Search for the cell housing the specified text and yield its [x, y] center coordinate. 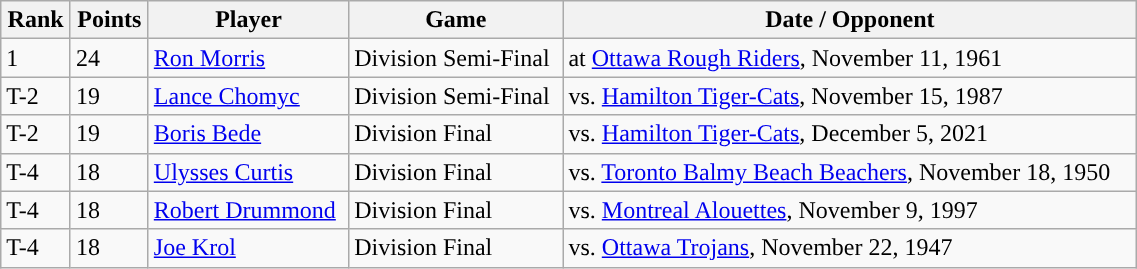
at Ottawa Rough Riders, November 11, 1961 [850, 58]
24 [109, 58]
Robert Drummond [248, 210]
Points [109, 20]
vs. Ottawa Trojans, November 22, 1947 [850, 248]
Rank [36, 20]
Boris Bede [248, 134]
Player [248, 20]
vs. Hamilton Tiger-Cats, December 5, 2021 [850, 134]
Ulysses Curtis [248, 172]
vs. Hamilton Tiger-Cats, November 15, 1987 [850, 96]
vs. Montreal Alouettes, November 9, 1997 [850, 210]
Lance Chomyc [248, 96]
Game [456, 20]
1 [36, 58]
Date / Opponent [850, 20]
Ron Morris [248, 58]
Joe Krol [248, 248]
vs. Toronto Balmy Beach Beachers, November 18, 1950 [850, 172]
